Locate the cell with the specified text and output its (X, Y) center coordinate. 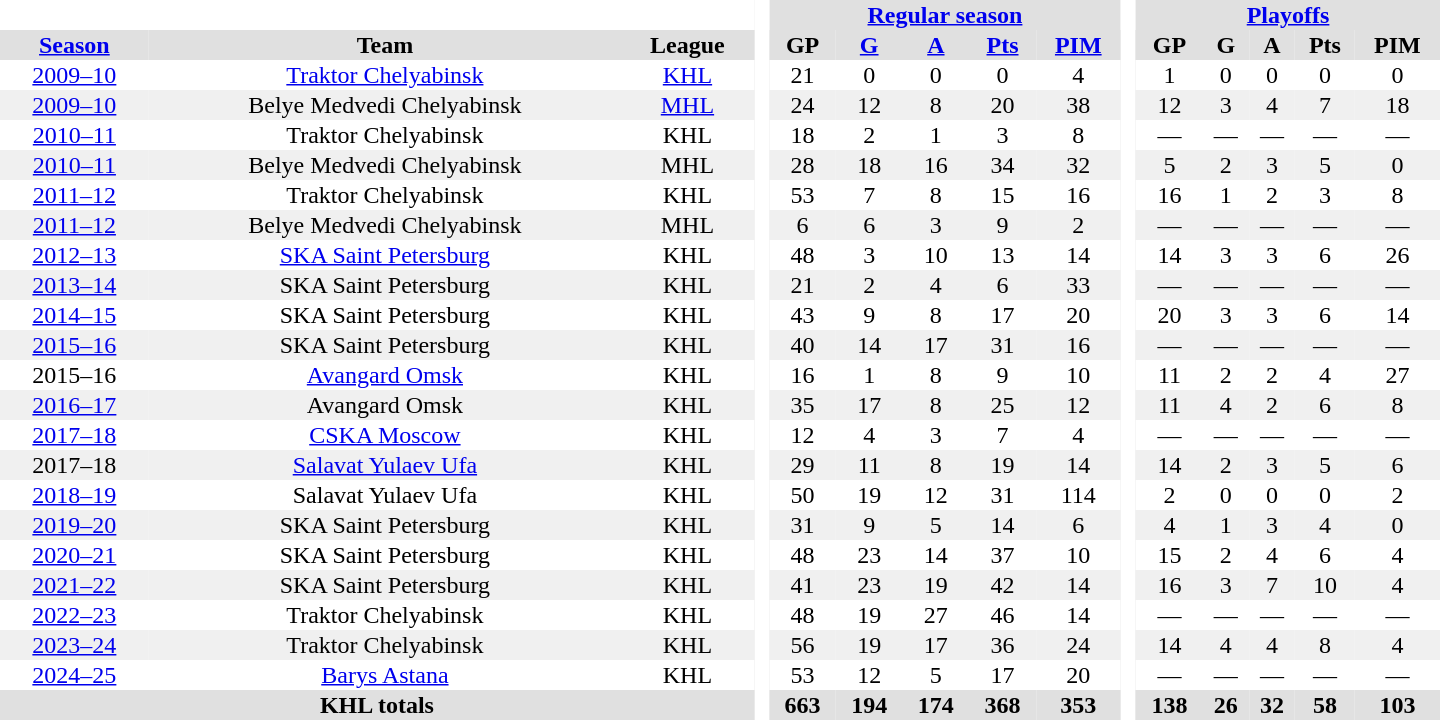
35 (802, 405)
368 (1002, 705)
2022–23 (74, 615)
Barys Astana (385, 675)
40 (802, 345)
2013–14 (74, 285)
League (688, 45)
138 (1170, 705)
Season (74, 45)
56 (802, 645)
13 (1002, 255)
353 (1078, 705)
Team (385, 45)
58 (1325, 705)
114 (1078, 495)
2018–19 (74, 495)
CSKA Moscow (385, 435)
2024–25 (74, 675)
2020–21 (74, 555)
2016–17 (74, 405)
42 (1002, 585)
2021–22 (74, 585)
174 (936, 705)
50 (802, 495)
46 (1002, 615)
38 (1078, 105)
25 (1002, 405)
KHL totals (377, 705)
2014–15 (74, 315)
194 (870, 705)
2019–20 (74, 525)
2023–24 (74, 645)
34 (1002, 165)
41 (802, 585)
Regular season (945, 15)
36 (1002, 645)
37 (1002, 555)
663 (802, 705)
2012–13 (74, 255)
29 (802, 465)
103 (1398, 705)
33 (1078, 285)
28 (802, 165)
43 (802, 315)
Playoffs (1288, 15)
